Find where the given text appears and provide that cell's center as (X, Y) coordinate. 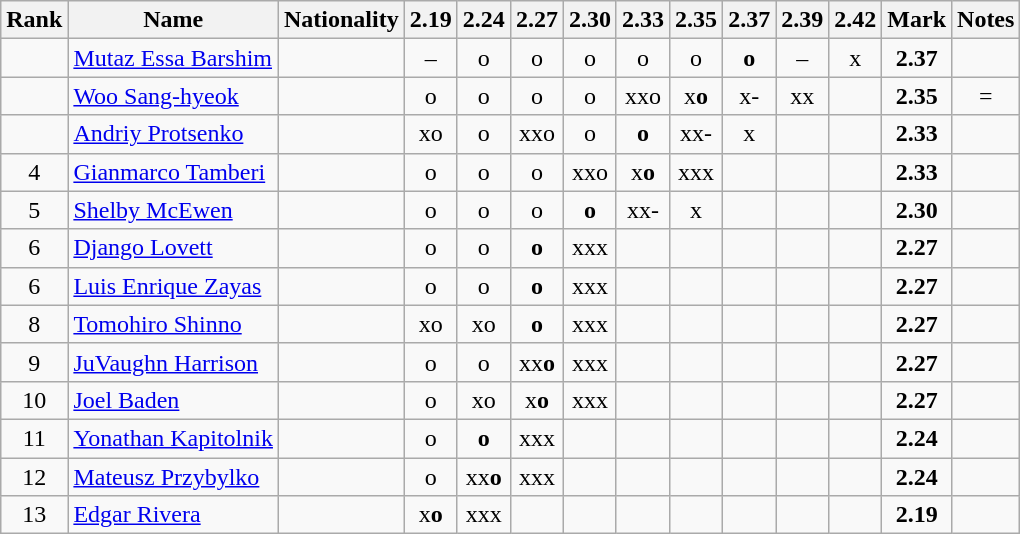
Gianmarco Tamberi (174, 172)
Rank (34, 20)
x- (750, 96)
2.39 (802, 20)
Joel Baden (174, 400)
4 (34, 172)
Mark (917, 20)
Luis Enrique Zayas (174, 286)
Notes (986, 20)
Yonathan Kapitolnik (174, 438)
2.42 (856, 20)
Name (174, 20)
5 (34, 210)
Edgar Rivera (174, 515)
Shelby McEwen (174, 210)
xx (802, 96)
9 (34, 362)
JuVaughn Harrison (174, 362)
Tomohiro Shinno (174, 324)
8 (34, 324)
Woo Sang-hyeok (174, 96)
13 (34, 515)
Andriy Protsenko (174, 134)
= (986, 96)
Mateusz Przybylko (174, 477)
10 (34, 400)
Nationality (341, 20)
Mutaz Essa Barshim (174, 58)
12 (34, 477)
Django Lovett (174, 248)
11 (34, 438)
